Provide the [x, y] coordinate of the cell's center where the given text is located.  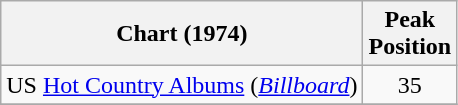
Chart (1974) [182, 34]
US Hot Country Albums (Billboard) [182, 85]
PeakPosition [410, 34]
35 [410, 85]
